Detect which cell encompasses the target text, then output its (x, y) center coordinate. 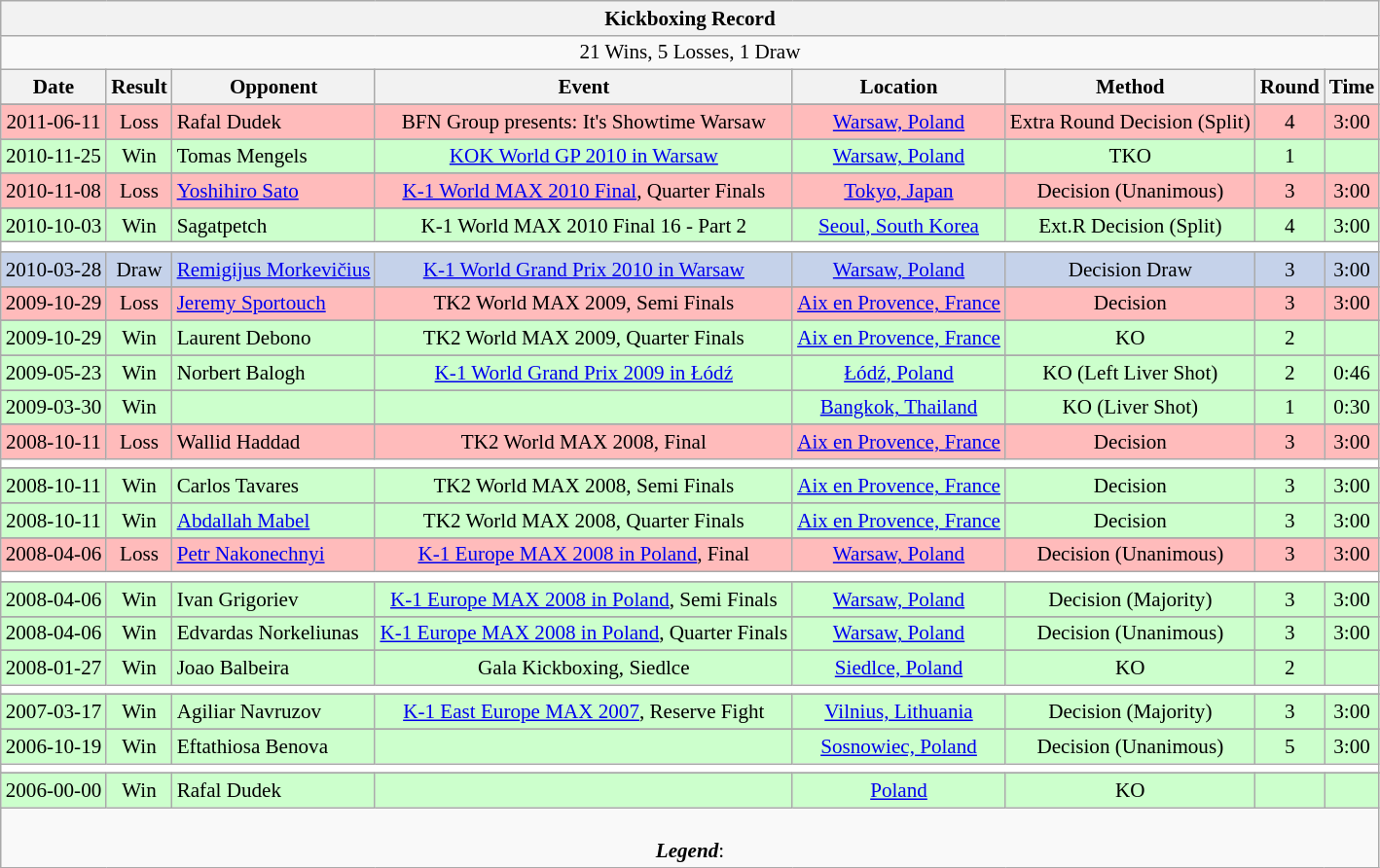
Event (584, 88)
Result (138, 88)
Poland (899, 790)
BFN Group presents: It's Showtime Warsaw (584, 121)
Siedlce, Poland (899, 668)
Method (1131, 88)
2011-06-11 (54, 121)
0:30 (1352, 407)
2010-11-08 (54, 191)
KOK World GP 2010 in Warsaw (584, 156)
2009-05-23 (54, 372)
Location (899, 88)
Tomas Mengels (274, 156)
Extra Round Decision (Split) (1131, 121)
Remigijus Morkevičius (274, 269)
K-1 World MAX 2010 Final, Quarter Finals (584, 191)
TK2 World MAX 2009, Quarter Finals (584, 339)
Draw (138, 269)
Laurent Debono (274, 339)
Łódź, Poland (899, 372)
Bangkok, Thailand (899, 407)
Seoul, South Korea (899, 224)
Joao Balbeira (274, 668)
Norbert Balogh (274, 372)
2006-10-19 (54, 745)
Yoshihiro Sato (274, 191)
2008-01-27 (54, 668)
Edvardas Norkeliunas (274, 633)
Opponent (274, 88)
K-1 World MAX 2010 Final 16 - Part 2 (584, 224)
KO (Liver Shot) (1131, 407)
Gala Kickboxing, Siedlce (584, 668)
Vilnius, Lithuania (899, 712)
21 Wins, 5 Losses, 1 Draw (690, 53)
K-1 Europe MAX 2008 in Poland, Semi Finals (584, 599)
K-1 World Grand Prix 2009 in Łódź (584, 372)
Tokyo, Japan (899, 191)
Time (1352, 88)
Ext.R Decision (Split) (1131, 224)
Petr Nakonechnyi (274, 555)
K-1 World Grand Prix 2010 in Warsaw (584, 269)
2009-03-30 (54, 407)
TK2 World MAX 2008, Semi Finals (584, 485)
Abdallah Mabel (274, 520)
Wallid Haddad (274, 442)
K-1 Europe MAX 2008 in Poland, Quarter Finals (584, 633)
Eftathiosa Benova (274, 745)
2006-00-00 (54, 790)
K-1 East Europe MAX 2007, Reserve Fight (584, 712)
2010-11-25 (54, 156)
TK2 World MAX 2008, Final (584, 442)
2010-10-03 (54, 224)
5 (1290, 745)
Jeremy Sportouch (274, 304)
2007-03-17 (54, 712)
TK2 World MAX 2009, Semi Finals (584, 304)
Sosnowiec, Poland (899, 745)
Round (1290, 88)
TKO (1131, 156)
Kickboxing Record (690, 18)
Date (54, 88)
0:46 (1352, 372)
K-1 Europe MAX 2008 in Poland, Final (584, 555)
2010-03-28 (54, 269)
Legend: (690, 837)
TK2 World MAX 2008, Quarter Finals (584, 520)
Decision Draw (1131, 269)
Ivan Grigoriev (274, 599)
Carlos Tavares (274, 485)
KO (Left Liver Shot) (1131, 372)
Agiliar Navruzov (274, 712)
Sagatpetch (274, 224)
